Pinpoint the cell where the given text exists, returning its (x, y) midpoint coordinate. 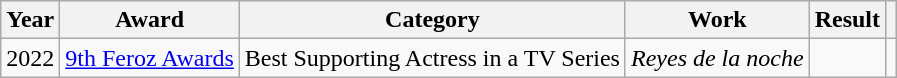
Award (150, 20)
Result (847, 20)
Work (717, 20)
9th Feroz Awards (150, 58)
Category (432, 20)
Year (30, 20)
Best Supporting Actress in a TV Series (432, 58)
Reyes de la noche (717, 58)
2022 (30, 58)
